Return (X, Y) of the center of cell containing provided text 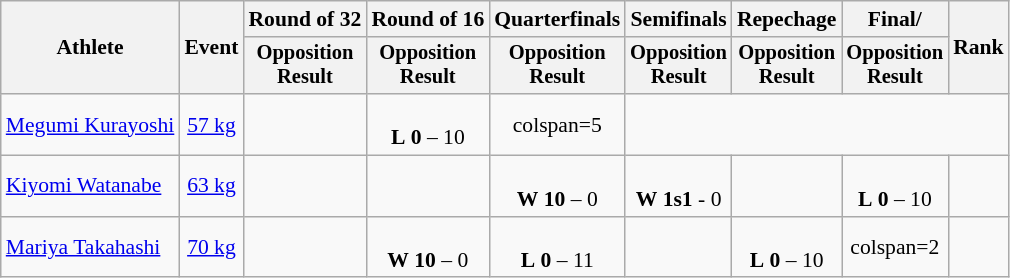
Event (211, 48)
Megumi Kurayoshi (90, 124)
57 kg (211, 124)
Semifinals (678, 19)
colspan=2 (896, 248)
Repechage (787, 19)
Kiyomi Watanabe (90, 186)
63 kg (211, 186)
Round of 32 (304, 19)
Round of 16 (428, 19)
70 kg (211, 248)
Final/ (896, 19)
Mariya Takahashi (90, 248)
Athlete (90, 48)
L 0 – 11 (557, 248)
Quarterfinals (557, 19)
W 1s1 - 0 (678, 186)
colspan=5 (557, 124)
Rank (978, 48)
